Scan for the cell matching the given text and deliver its [X, Y] coordinate at center. 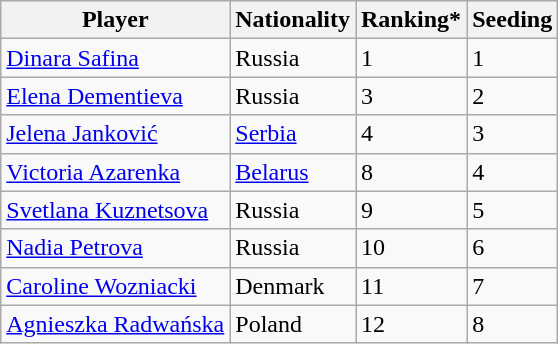
11 [412, 286]
Caroline Wozniacki [116, 286]
Poland [293, 324]
Seeding [512, 20]
Nationality [293, 20]
Agnieszka Radwańska [116, 324]
Jelena Janković [116, 134]
Ranking* [412, 20]
Serbia [293, 134]
5 [512, 210]
Nadia Petrova [116, 248]
Player [116, 20]
Victoria Azarenka [116, 172]
Denmark [293, 286]
2 [512, 96]
Elena Dementieva [116, 96]
7 [512, 286]
10 [412, 248]
6 [512, 248]
Belarus [293, 172]
Dinara Safina [116, 58]
9 [412, 210]
Svetlana Kuznetsova [116, 210]
12 [412, 324]
